Find where the given text appears and provide that cell's center as (x, y) coordinate. 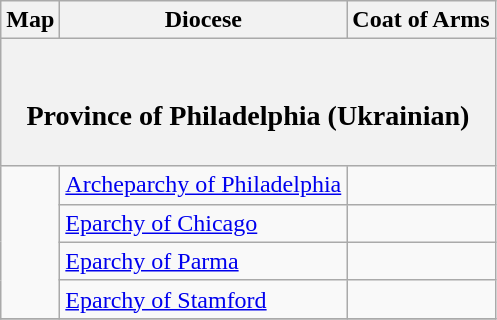
Eparchy of Chicago (204, 223)
Coat of Arms (421, 20)
Archeparchy of Philadelphia (204, 185)
Eparchy of Parma (204, 261)
Eparchy of Stamford (204, 299)
Province of Philadelphia (Ukrainian) (248, 102)
Diocese (204, 20)
Map (30, 20)
